Locate the cell with the specified text and output its (X, Y) center coordinate. 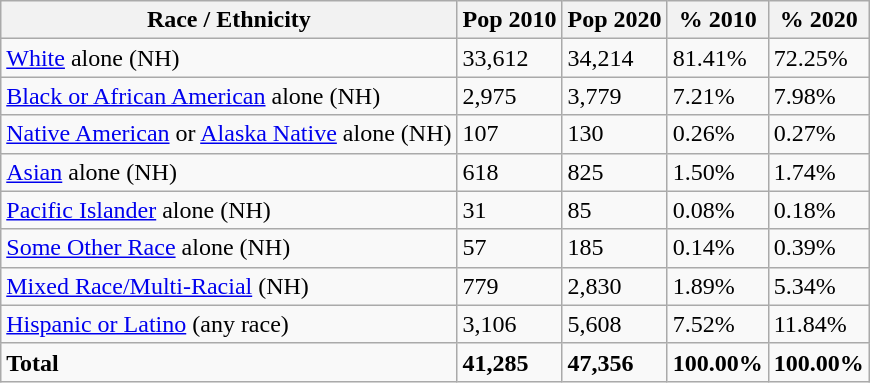
Hispanic or Latino (any race) (229, 324)
Native American or Alaska Native alone (NH) (229, 134)
57 (510, 248)
47,356 (614, 362)
11.84% (818, 324)
Total (229, 362)
% 2020 (818, 20)
1.74% (818, 172)
779 (510, 286)
72.25% (818, 58)
1.89% (718, 286)
7.98% (818, 96)
41,285 (510, 362)
0.18% (818, 210)
7.52% (718, 324)
7.21% (718, 96)
825 (614, 172)
Asian alone (NH) (229, 172)
Some Other Race alone (NH) (229, 248)
185 (614, 248)
5,608 (614, 324)
81.41% (718, 58)
Race / Ethnicity (229, 20)
0.27% (818, 134)
Pop 2020 (614, 20)
0.26% (718, 134)
Pacific Islander alone (NH) (229, 210)
34,214 (614, 58)
Pop 2010 (510, 20)
130 (614, 134)
5.34% (818, 286)
2,830 (614, 286)
% 2010 (718, 20)
0.39% (818, 248)
White alone (NH) (229, 58)
618 (510, 172)
Black or African American alone (NH) (229, 96)
85 (614, 210)
3,106 (510, 324)
31 (510, 210)
107 (510, 134)
0.14% (718, 248)
0.08% (718, 210)
1.50% (718, 172)
2,975 (510, 96)
Mixed Race/Multi-Racial (NH) (229, 286)
3,779 (614, 96)
33,612 (510, 58)
